Output the [X, Y] coordinate of the center of the cell containing the given text.  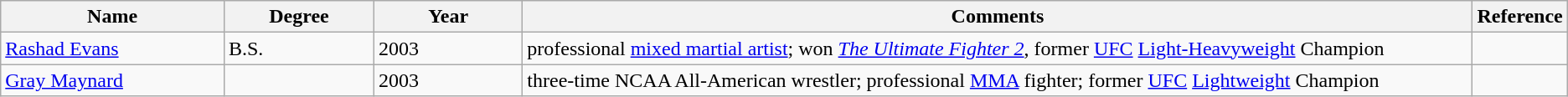
Reference [1519, 17]
Gray Maynard [112, 80]
Comments [998, 17]
Rashad Evans [112, 48]
Year [449, 17]
B.S. [298, 48]
professional mixed martial artist; won The Ultimate Fighter 2, former UFC Light-Heavyweight Champion [998, 48]
Degree [298, 17]
three-time NCAA All-American wrestler; professional MMA fighter; former UFC Lightweight Champion [998, 80]
Name [112, 17]
